From the cell containing the given text, extract its center point as [x, y] coordinate. 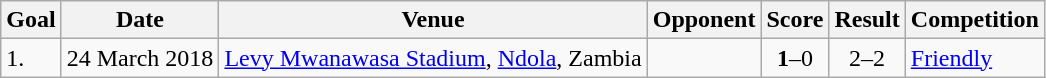
1–0 [795, 58]
Goal [31, 20]
1. [31, 58]
Date [140, 20]
2–2 [867, 58]
Friendly [974, 58]
Opponent [704, 20]
Score [795, 20]
Result [867, 20]
Competition [974, 20]
24 March 2018 [140, 58]
Venue [433, 20]
Levy Mwanawasa Stadium, Ndola, Zambia [433, 58]
